Output the (x, y) coordinate of the center of the cell containing the given text.  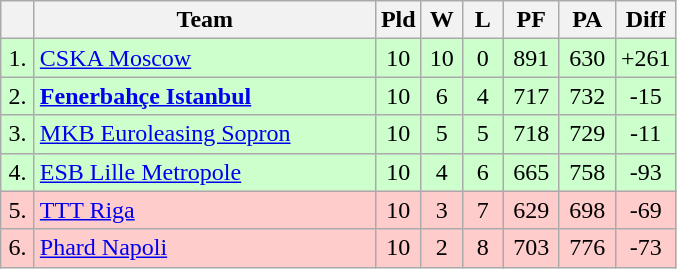
4. (18, 172)
TTT Riga (204, 210)
5. (18, 210)
703 (531, 248)
L (482, 20)
630 (587, 58)
6. (18, 248)
+261 (646, 58)
2 (442, 248)
729 (587, 134)
776 (587, 248)
2. (18, 96)
MKB Euroleasing Sopron (204, 134)
1. (18, 58)
-11 (646, 134)
PF (531, 20)
W (442, 20)
732 (587, 96)
Fenerbahçe Istanbul (204, 96)
3. (18, 134)
CSKA Moscow (204, 58)
Diff (646, 20)
718 (531, 134)
717 (531, 96)
0 (482, 58)
-15 (646, 96)
Team (204, 20)
3 (442, 210)
ESB Lille Metropole (204, 172)
698 (587, 210)
-93 (646, 172)
7 (482, 210)
PA (587, 20)
891 (531, 58)
Pld (398, 20)
629 (531, 210)
8 (482, 248)
758 (587, 172)
-69 (646, 210)
-73 (646, 248)
665 (531, 172)
Phard Napoli (204, 248)
